Determine the [x, y] coordinate at the center of the cell enclosing the given text.  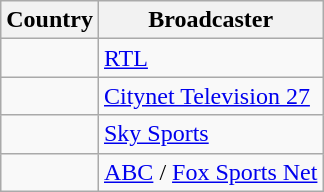
RTL [210, 58]
Sky Sports [210, 134]
ABC / Fox Sports Net [210, 172]
Citynet Television 27 [210, 96]
Country [50, 20]
Broadcaster [210, 20]
